Output the [X, Y] coordinate of the center of the cell containing the given text.  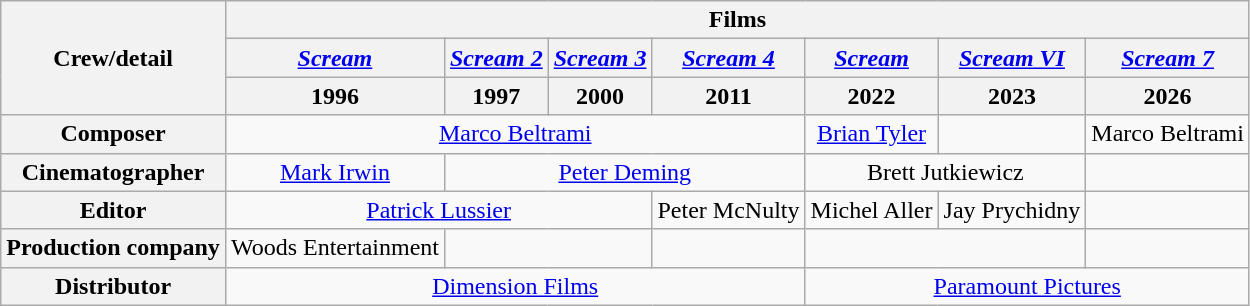
Paramount Pictures [1027, 286]
2000 [600, 96]
Films [737, 20]
Scream 4 [728, 58]
Production company [114, 248]
Scream VI [1012, 58]
Michel Aller [872, 210]
Woods Entertainment [334, 248]
Peter Deming [624, 172]
Mark Irwin [334, 172]
Scream 2 [496, 58]
Scream 3 [600, 58]
1997 [496, 96]
Brian Tyler [872, 134]
Scream 7 [1168, 58]
2023 [1012, 96]
Brett Jutkiewicz [946, 172]
2011 [728, 96]
Distributor [114, 286]
Cinematographer [114, 172]
1996 [334, 96]
Jay Prychidny [1012, 210]
Peter McNulty [728, 210]
Composer [114, 134]
Patrick Lussier [438, 210]
2022 [872, 96]
Dimension Films [515, 286]
Editor [114, 210]
Crew/detail [114, 58]
2026 [1168, 96]
